From the cell containing the given text, extract its center point as [X, Y] coordinate. 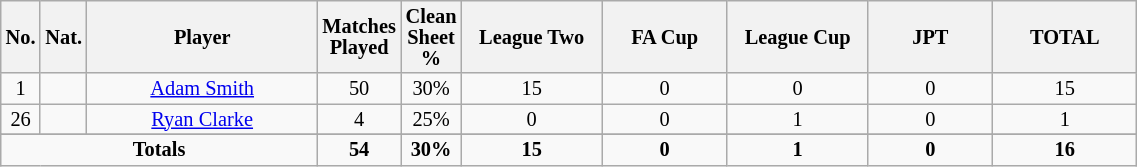
Totals [160, 150]
16 [1065, 150]
Adam Smith [202, 88]
JPT [930, 36]
Player [202, 36]
League Cup [798, 36]
TOTAL [1065, 36]
Matches Played [358, 36]
54 [358, 150]
25% [432, 120]
FA Cup [664, 36]
League Two [532, 36]
4 [358, 120]
26 [21, 120]
No. [21, 36]
Nat. [63, 36]
Clean Sheet % [432, 36]
Ryan Clarke [202, 120]
50 [358, 88]
